Scan for the cell matching the given text and deliver its [x, y] coordinate at center. 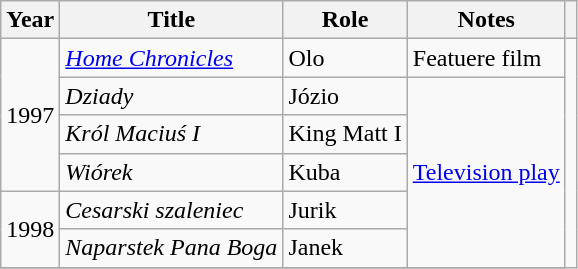
Jurik [345, 210]
Year [30, 20]
1997 [30, 115]
Title [172, 20]
Naparstek Pana Boga [172, 248]
Home Chronicles [172, 58]
King Matt I [345, 134]
Featuere film [486, 58]
Kuba [345, 172]
Notes [486, 20]
Role [345, 20]
Television play [486, 172]
Cesarski szaleniec [172, 210]
1998 [30, 229]
Dziady [172, 96]
Józio [345, 96]
Janek [345, 248]
Olo [345, 58]
Wiórek [172, 172]
Król Maciuś I [172, 134]
